Determine the (x, y) coordinate at the center of the cell enclosing the given text.  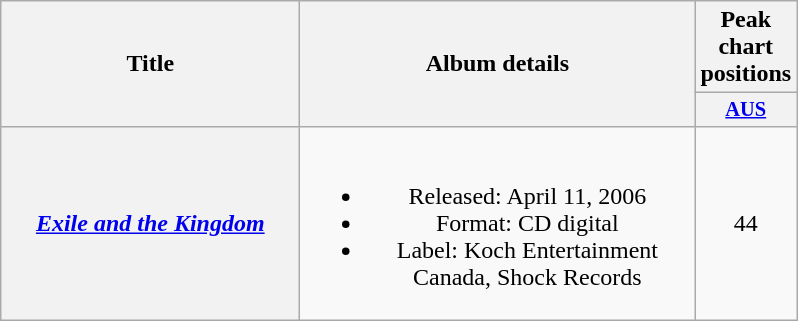
44 (746, 223)
Title (150, 64)
Exile and the Kingdom (150, 223)
Released: April 11, 2006Format: CD digitalLabel: Koch Entertainment Canada, Shock Records (498, 223)
AUS (746, 110)
Album details (498, 64)
Peak chartpositions (746, 47)
